Provide the [x, y] coordinate of the cell's center where the given text is located.  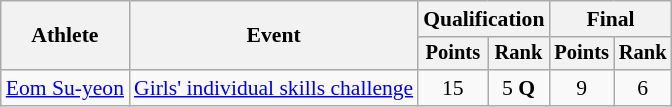
Eom Su-yeon [65, 88]
Final [610, 19]
Qualification [484, 19]
6 [643, 88]
Athlete [65, 36]
Girls' individual skills challenge [274, 88]
9 [581, 88]
Event [274, 36]
15 [452, 88]
5 Q [519, 88]
